Provide the (X, Y) coordinate of the cell's center where the given text is located.  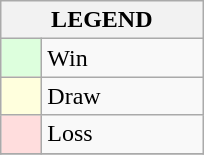
Draw (122, 96)
Win (122, 58)
LEGEND (102, 20)
Loss (122, 134)
